Pinpoint the cell where the given text exists, returning its [x, y] midpoint coordinate. 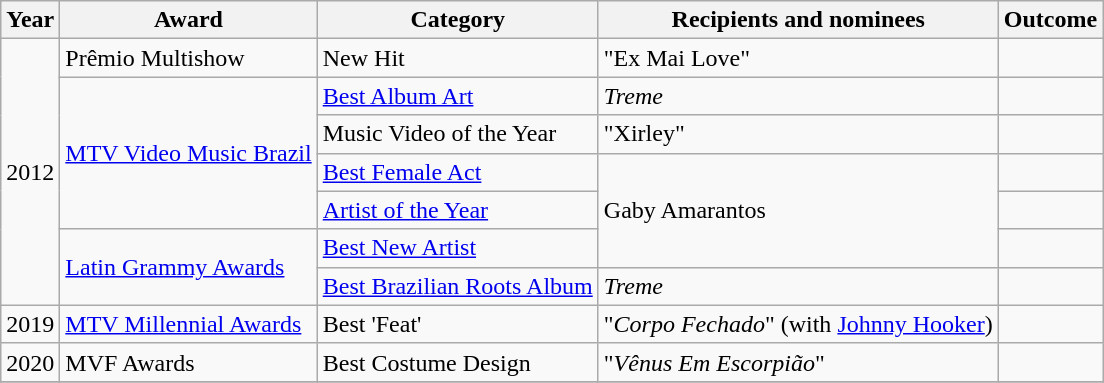
Best Costume Design [458, 362]
MTV Video Music Brazil [188, 153]
MTV Millennial Awards [188, 324]
New Hit [458, 58]
2020 [30, 362]
"Ex Mai Love" [798, 58]
Year [30, 20]
"Corpo Fechado" (with Johnny Hooker) [798, 324]
Latin Grammy Awards [188, 267]
Best Album Art [458, 96]
Best Female Act [458, 172]
Best 'Feat' [458, 324]
Category [458, 20]
Gaby Amarantos [798, 210]
"Vênus Em Escorpião" [798, 362]
2019 [30, 324]
"Xirley" [798, 134]
Recipients and nominees [798, 20]
Best New Artist [458, 248]
Outcome [1050, 20]
Award [188, 20]
Prêmio Multishow [188, 58]
MVF Awards [188, 362]
Music Video of the Year [458, 134]
Artist of the Year [458, 210]
Best Brazilian Roots Album [458, 286]
2012 [30, 172]
